From the cell containing the given text, extract its center point as [x, y] coordinate. 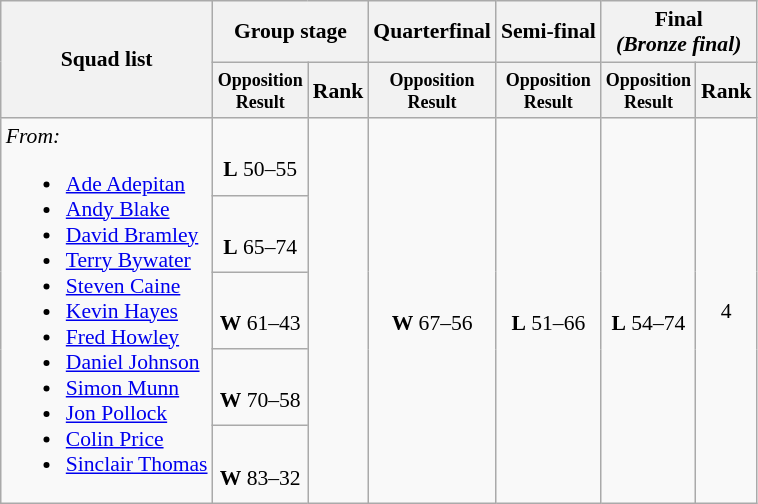
L 65–74 [260, 234]
4 [726, 312]
Final(Bronze final) [679, 32]
L 50–55 [260, 158]
W 70–58 [260, 388]
Semi-final [548, 32]
W 61–43 [260, 310]
Squad list [107, 60]
W 67–56 [432, 312]
L 51–66 [548, 312]
L 54–74 [648, 312]
Quarterfinal [432, 32]
Group stage [291, 32]
W 83–32 [260, 464]
From:Ade AdepitanAndy BlakeDavid BramleyTerry BywaterSteven CaineKevin HayesFred HowleyDaniel JohnsonSimon MunnJon PollockColin PriceSinclair Thomas [107, 312]
